Find where the given text appears and provide that cell's center as [X, Y] coordinate. 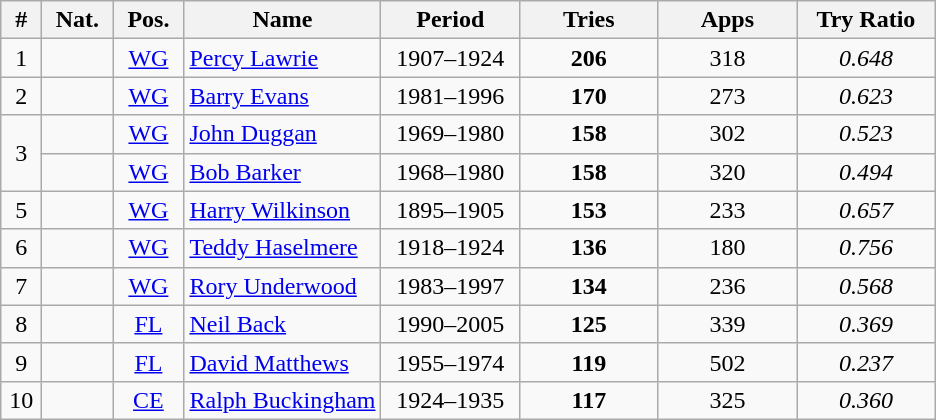
2 [22, 96]
1924–1935 [450, 400]
Period [450, 20]
Barry Evans [282, 96]
0.756 [866, 248]
1895–1905 [450, 210]
# [22, 20]
8 [22, 324]
David Matthews [282, 362]
Nat. [78, 20]
Neil Back [282, 324]
1981–1996 [450, 96]
6 [22, 248]
1918–1924 [450, 248]
1 [22, 58]
John Duggan [282, 134]
1983–1997 [450, 286]
125 [590, 324]
1969–1980 [450, 134]
502 [728, 362]
Percy Lawrie [282, 58]
Name [282, 20]
0.657 [866, 210]
0.523 [866, 134]
1968–1980 [450, 172]
1955–1974 [450, 362]
170 [590, 96]
136 [590, 248]
Tries [590, 20]
1990–2005 [450, 324]
9 [22, 362]
325 [728, 400]
0.623 [866, 96]
273 [728, 96]
5 [22, 210]
236 [728, 286]
153 [590, 210]
3 [22, 153]
233 [728, 210]
Bob Barker [282, 172]
7 [22, 286]
0.237 [866, 362]
119 [590, 362]
318 [728, 58]
339 [728, 324]
Apps [728, 20]
Teddy Haselmere [282, 248]
Harry Wilkinson [282, 210]
Rory Underwood [282, 286]
1907–1924 [450, 58]
0.568 [866, 286]
206 [590, 58]
0.369 [866, 324]
180 [728, 248]
Try Ratio [866, 20]
302 [728, 134]
CE [148, 400]
10 [22, 400]
320 [728, 172]
134 [590, 286]
Pos. [148, 20]
0.648 [866, 58]
117 [590, 400]
0.360 [866, 400]
0.494 [866, 172]
Ralph Buckingham [282, 400]
